For the text-containing cell, return its midpoint in [x, y] coordinate format. 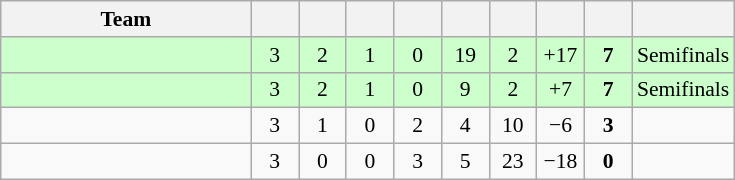
4 [465, 126]
9 [465, 90]
+7 [561, 90]
+17 [561, 55]
Team [126, 19]
10 [513, 126]
−6 [561, 126]
−18 [561, 162]
5 [465, 162]
23 [513, 162]
19 [465, 55]
